Identify which cell holds the provided text, then report its [X, Y] central coordinate. 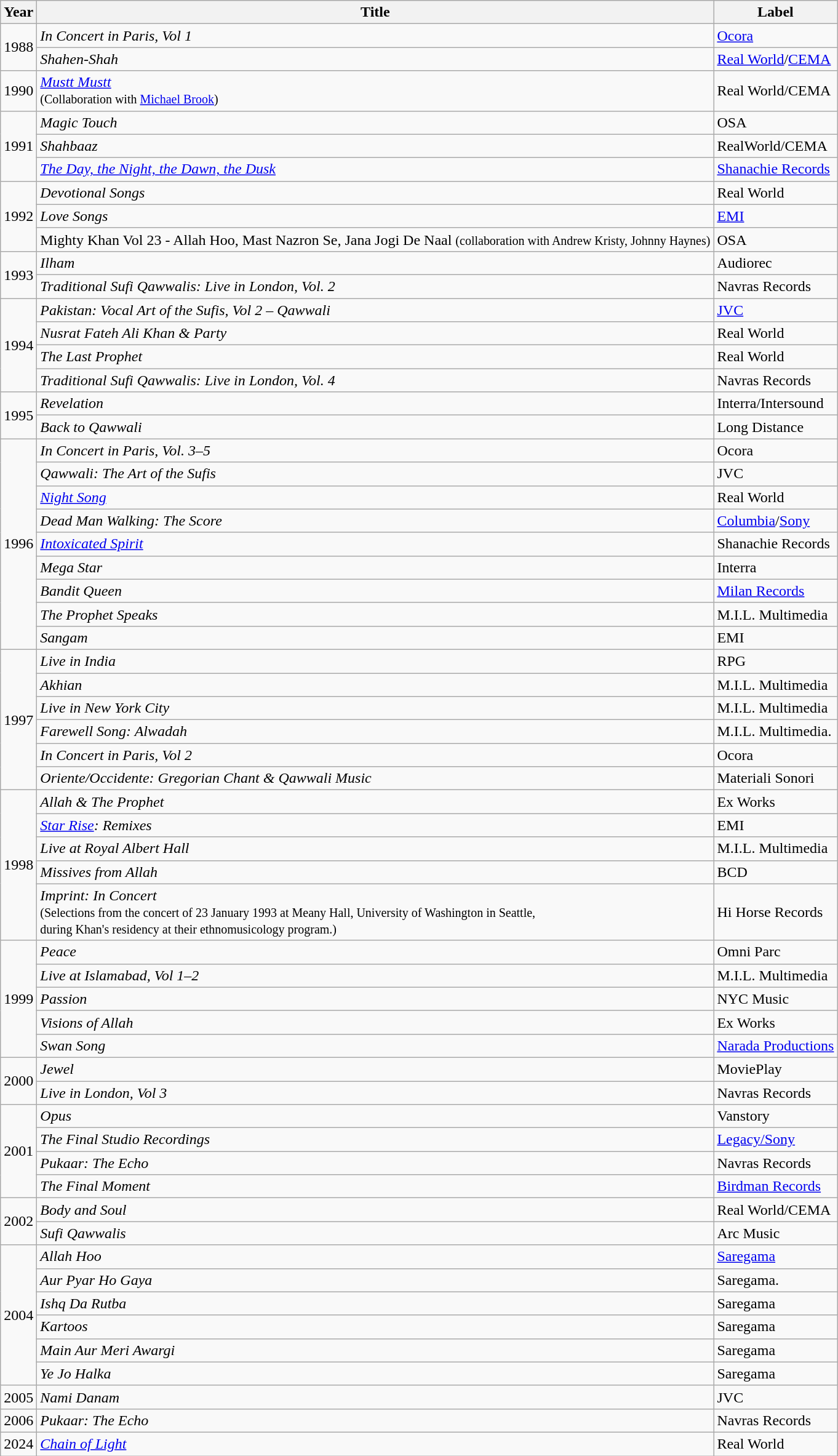
Night Song [375, 497]
Mustt Mustt(Collaboration with Michael Brook) [375, 91]
Live at Islamabad, Vol 1–2 [375, 975]
Title [375, 12]
Devotional Songs [375, 193]
1998 [18, 865]
2001 [18, 1151]
Sangam [375, 638]
Qawwali: The Art of the Sufis [375, 474]
Birdman Records [775, 1186]
M.I.L. Multimedia. [775, 732]
Star Rise: Remixes [375, 825]
Legacy/Sony [775, 1140]
1994 [18, 345]
Jewel [375, 1069]
Allah & The Prophet [375, 802]
Kartoos [375, 1327]
Revelation [375, 404]
Nami Danam [375, 1397]
Hi Horse Records [775, 912]
Sufi Qawwalis [375, 1233]
Intoxicated Spirit [375, 544]
2006 [18, 1420]
Mega Star [375, 567]
Pakistan: Vocal Art of the Sufis, Vol 2 – Qawwali [375, 310]
Materiali Sonori [775, 778]
Ishq Da Rutba [375, 1303]
Year [18, 12]
Magic Touch [375, 122]
The Prophet Speaks [375, 614]
Live in India [375, 661]
1991 [18, 146]
1996 [18, 544]
The Final Moment [375, 1186]
Peace [375, 952]
1988 [18, 47]
Nusrat Fateh Ali Khan & Party [375, 334]
Columbia/Sony [775, 521]
Love Songs [375, 216]
2000 [18, 1081]
Narada Productions [775, 1046]
Ilham [375, 263]
Vanstory [775, 1116]
NYC Music [775, 999]
Bandit Queen [375, 591]
Back to Qawwali [375, 427]
In Concert in Paris, Vol 1 [375, 36]
1990 [18, 91]
MoviePlay [775, 1069]
Interra/Intersound [775, 404]
2002 [18, 1222]
Traditional Sufi Qawwalis: Live in London, Vol. 2 [375, 286]
2005 [18, 1397]
Body and Soul [375, 1210]
Akhian [375, 685]
Aur Pyar Ho Gaya [375, 1280]
BCD [775, 872]
Opus [375, 1116]
Main Aur Meri Awargi [375, 1350]
Passion [375, 999]
Label [775, 12]
Live in London, Vol 3 [375, 1092]
Traditional Sufi Qawwalis: Live in London, Vol. 4 [375, 380]
Allah Hoo [375, 1257]
Shahbaaz [375, 146]
Dead Man Walking: The Score [375, 521]
1992 [18, 216]
The Day, the Night, the Dawn, the Dusk [375, 169]
Shahen-Shah [375, 59]
1995 [18, 415]
Long Distance [775, 427]
In Concert in Paris, Vol. 3–5 [375, 450]
Omni Parc [775, 952]
Swan Song [375, 1046]
Missives from Allah [375, 872]
The Final Studio Recordings [375, 1140]
2024 [18, 1444]
Saregama. [775, 1280]
Visions of Allah [375, 1022]
The Last Prophet [375, 357]
RealWorld/CEMA [775, 146]
In Concert in Paris, Vol 2 [375, 755]
Farewell Song: Alwadah [375, 732]
1999 [18, 999]
Ye Jo Halka [375, 1374]
2004 [18, 1315]
Milan Records [775, 591]
1997 [18, 719]
Live at Royal Albert Hall [375, 849]
Arc Music [775, 1233]
Mighty Khan Vol 23 - Allah Hoo, Mast Nazron Se, Jana Jogi De Naal (collaboration with Andrew Kristy, Johnny Haynes) [375, 239]
Chain of Light [375, 1444]
1993 [18, 274]
Interra [775, 567]
Live in New York City [375, 708]
RPG [775, 661]
Audiorec [775, 263]
Oriente/Occidente: Gregorian Chant & Qawwali Music [375, 778]
